For the text-containing cell, return its midpoint in [X, Y] coordinate format. 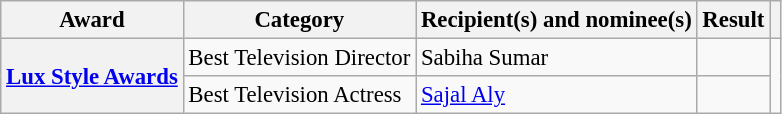
Category [300, 20]
Recipient(s) and nominee(s) [556, 20]
Lux Style Awards [92, 76]
Result [734, 20]
Best Television Director [300, 58]
Best Television Actress [300, 95]
Sajal Aly [556, 95]
Award [92, 20]
Sabiha Sumar [556, 58]
